Search for the cell housing the specified text and yield its (x, y) center coordinate. 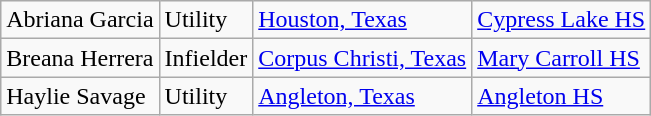
Breana Herrera (80, 58)
Houston, Texas (362, 20)
Infielder (206, 58)
Haylie Savage (80, 96)
Corpus Christi, Texas (362, 58)
Cypress Lake HS (562, 20)
Angleton, Texas (362, 96)
Abriana Garcia (80, 20)
Angleton HS (562, 96)
Mary Carroll HS (562, 58)
